Provide the [X, Y] coordinate of the cell's center where the given text is located.  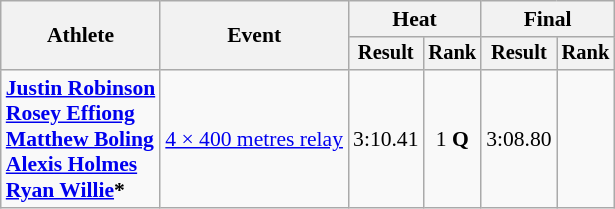
Event [254, 36]
Justin RobinsonRosey EffiongMatthew BolingAlexis HolmesRyan Willie* [81, 139]
3:08.80 [518, 139]
Final [548, 19]
Heat [414, 19]
Athlete [81, 36]
1 Q [453, 139]
3:10.41 [386, 139]
4 × 400 metres relay [254, 139]
